Identify which cell holds the provided text, then report its [X, Y] central coordinate. 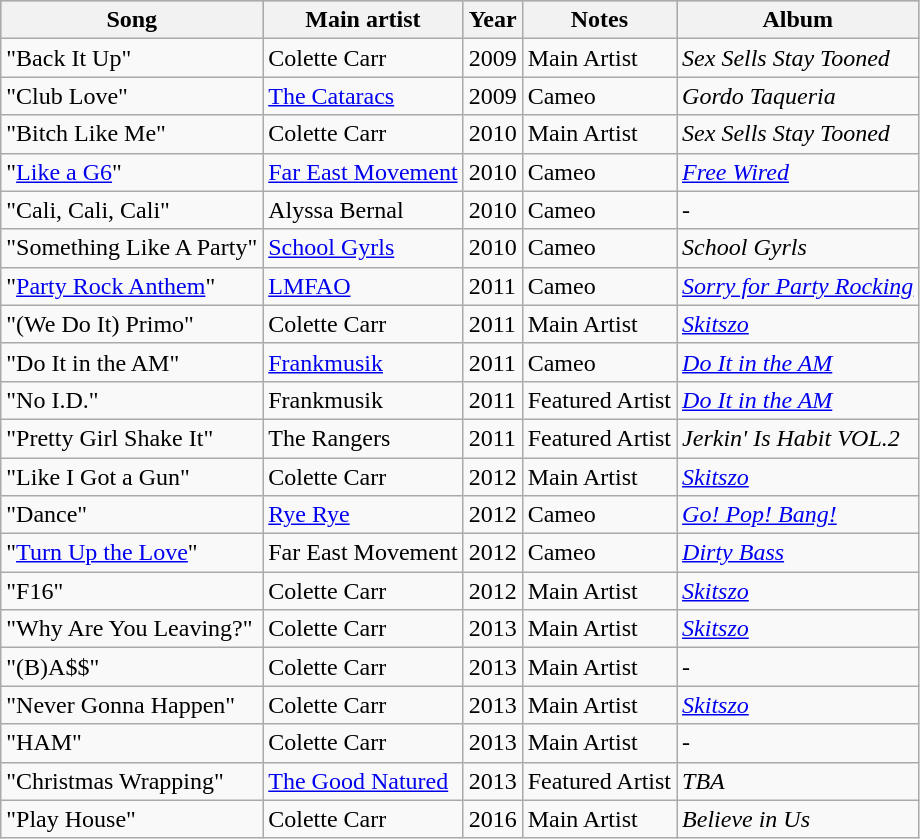
"Cali, Cali, Cali" [132, 210]
"HAM" [132, 743]
LMFAO [363, 286]
Rye Rye [363, 515]
"(B)A$$" [132, 667]
"Do It in the AM" [132, 362]
Notes [599, 20]
Year [492, 20]
"Pretty Girl Shake It" [132, 438]
Jerkin' Is Habit VOL.2 [798, 438]
"(We Do It) Primo" [132, 324]
"No I.D." [132, 400]
TBA [798, 781]
"Never Gonna Happen" [132, 705]
"Turn Up the Love" [132, 553]
The Cataracs [363, 96]
Song [132, 20]
Go! Pop! Bang! [798, 515]
"F16" [132, 591]
"Dance" [132, 515]
The Good Natured [363, 781]
"Something Like A Party" [132, 248]
"Why Are You Leaving?" [132, 629]
Main artist [363, 20]
2016 [492, 819]
Album [798, 20]
"Bitch Like Me" [132, 134]
Alyssa Bernal [363, 210]
"Party Rock Anthem" [132, 286]
Sorry for Party Rocking [798, 286]
Dirty Bass [798, 553]
The Rangers [363, 438]
"Play House" [132, 819]
"Like I Got a Gun" [132, 477]
"Club Love" [132, 96]
"Christmas Wrapping" [132, 781]
Gordo Taqueria [798, 96]
Free Wired [798, 172]
"Back It Up" [132, 58]
Believe in Us [798, 819]
"Like a G6" [132, 172]
